For the text-containing cell, return its midpoint in [X, Y] coordinate format. 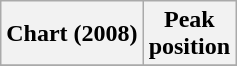
Peakposition [189, 34]
Chart (2008) [72, 34]
